Locate the cell with the specified text and output its (x, y) center coordinate. 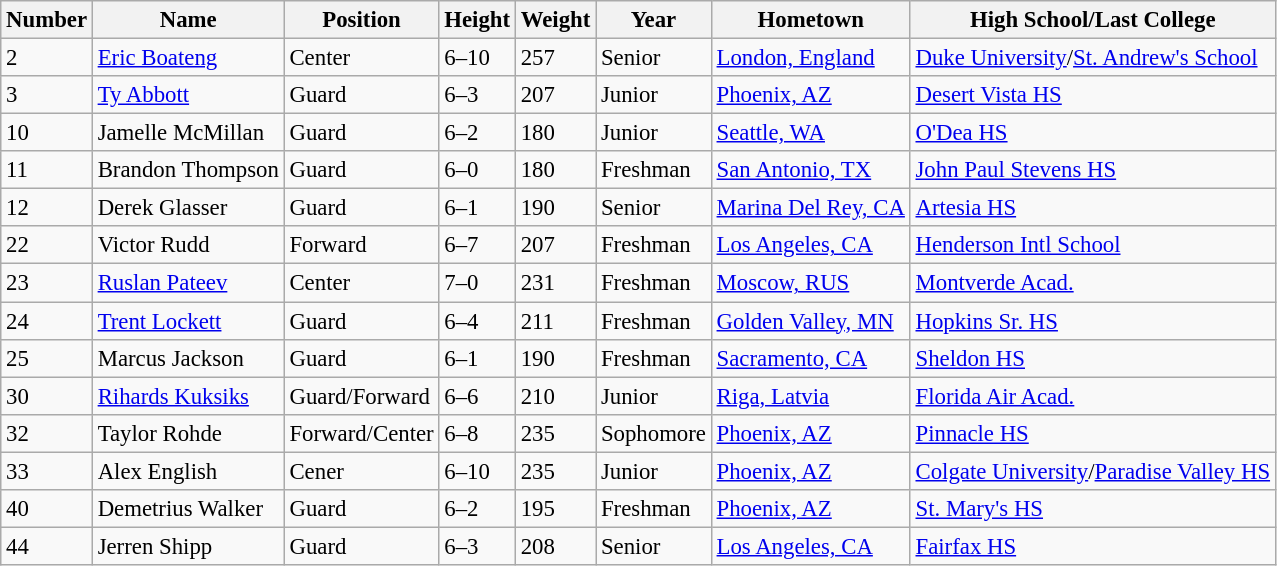
6–7 (477, 245)
San Antonio, TX (810, 170)
John Paul Stevens HS (1092, 170)
Jamelle McMillan (188, 133)
208 (555, 546)
44 (47, 546)
Eric Boateng (188, 58)
Forward (362, 245)
10 (47, 133)
Name (188, 20)
33 (47, 471)
22 (47, 245)
7–0 (477, 283)
Riga, Latvia (810, 396)
6–6 (477, 396)
Hometown (810, 20)
Guard/Forward (362, 396)
11 (47, 170)
Number (47, 20)
Hopkins Sr. HS (1092, 321)
Desert Vista HS (1092, 95)
Height (477, 20)
3 (47, 95)
Position (362, 20)
Artesia HS (1092, 208)
Henderson Intl School (1092, 245)
6–8 (477, 433)
Marcus Jackson (188, 358)
40 (47, 509)
32 (47, 433)
Rihards Kuksiks (188, 396)
Derek Glasser (188, 208)
Fairfax HS (1092, 546)
Sheldon HS (1092, 358)
Marina Del Rey, CA (810, 208)
Sacramento, CA (810, 358)
St. Mary's HS (1092, 509)
O'Dea HS (1092, 133)
195 (555, 509)
Colgate University/Paradise Valley HS (1092, 471)
Alex English (188, 471)
2 (47, 58)
Year (654, 20)
Seattle, WA (810, 133)
231 (555, 283)
Trent Lockett (188, 321)
210 (555, 396)
30 (47, 396)
25 (47, 358)
257 (555, 58)
Forward/Center (362, 433)
Brandon Thompson (188, 170)
Sophomore (654, 433)
Victor Rudd (188, 245)
Montverde Acad. (1092, 283)
Golden Valley, MN (810, 321)
Pinnacle HS (1092, 433)
Duke University/St. Andrew's School (1092, 58)
Weight (555, 20)
Taylor Rohde (188, 433)
24 (47, 321)
London, England (810, 58)
Demetrius Walker (188, 509)
Ruslan Pateev (188, 283)
Moscow, RUS (810, 283)
6–4 (477, 321)
12 (47, 208)
High School/Last College (1092, 20)
Florida Air Acad. (1092, 396)
6–0 (477, 170)
23 (47, 283)
211 (555, 321)
Jerren Shipp (188, 546)
Ty Abbott (188, 95)
Cener (362, 471)
